Extract the (X, Y) coordinate from the center of the cell holding the provided text.  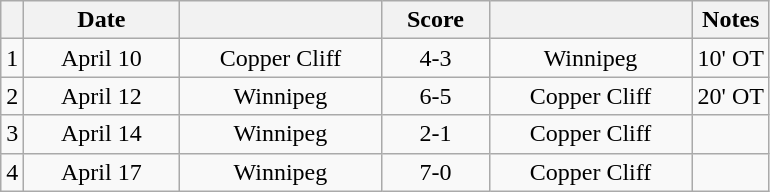
10' OT (730, 58)
7-0 (436, 172)
20' OT (730, 96)
1 (12, 58)
April 14 (102, 134)
4 (12, 172)
Score (436, 20)
6-5 (436, 96)
3 (12, 134)
Notes (730, 20)
April 10 (102, 58)
4-3 (436, 58)
Date (102, 20)
April 17 (102, 172)
2 (12, 96)
April 12 (102, 96)
2-1 (436, 134)
